Return the (x, y) coordinate for the center point of the cell that contains the specified text.  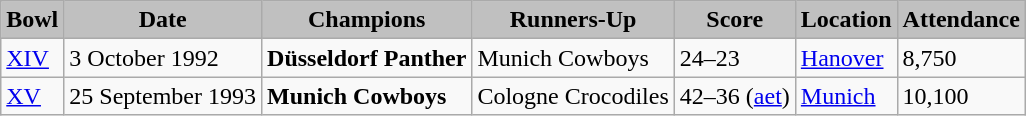
Hanover (846, 58)
Bowl (32, 20)
24–23 (734, 58)
XV (32, 96)
Champions (367, 20)
10,100 (961, 96)
42–36 (aet) (734, 96)
Date (163, 20)
3 October 1992 (163, 58)
Location (846, 20)
XIV (32, 58)
Düsseldorf Panther (367, 58)
Attendance (961, 20)
25 September 1993 (163, 96)
Runners-Up (573, 20)
Score (734, 20)
Cologne Crocodiles (573, 96)
Munich (846, 96)
8,750 (961, 58)
